Search for the cell housing the specified text and yield its [X, Y] center coordinate. 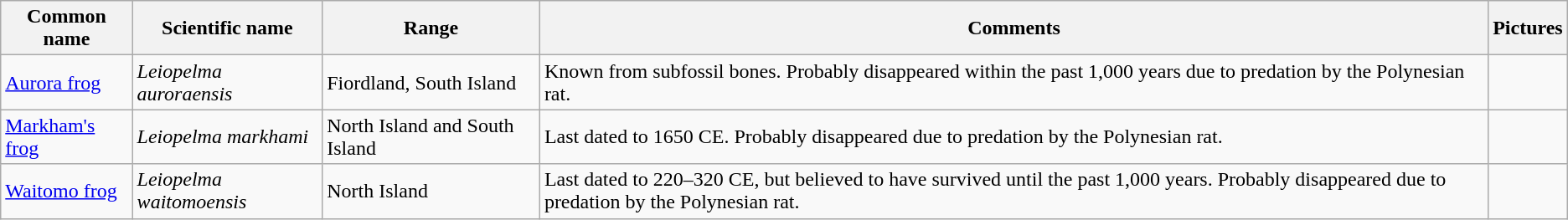
North Island [431, 191]
Known from subfossil bones. Probably disappeared within the past 1,000 years due to predation by the Polynesian rat. [1014, 82]
Fiordland, South Island [431, 82]
Leiopelma markhami [228, 137]
Waitomo frog [67, 191]
Common name [67, 28]
Comments [1014, 28]
Range [431, 28]
Scientific name [228, 28]
Pictures [1528, 28]
North Island and South Island [431, 137]
Last dated to 220–320 CE, but believed to have survived until the past 1,000 years. Probably disappeared due to predation by the Polynesian rat. [1014, 191]
Leiopelma waitomoensis [228, 191]
Last dated to 1650 CE. Probably disappeared due to predation by the Polynesian rat. [1014, 137]
Markham's frog [67, 137]
Aurora frog [67, 82]
Leiopelma auroraensis [228, 82]
